Locate the cell with the specified text and output its (x, y) center coordinate. 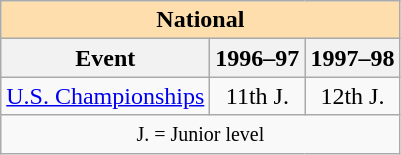
Event (106, 58)
National (200, 20)
11th J. (258, 96)
U.S. Championships (106, 96)
12th J. (352, 96)
J. = Junior level (200, 134)
1996–97 (258, 58)
1997–98 (352, 58)
